Determine the (X, Y) coordinate at the center of the cell enclosing the given text.  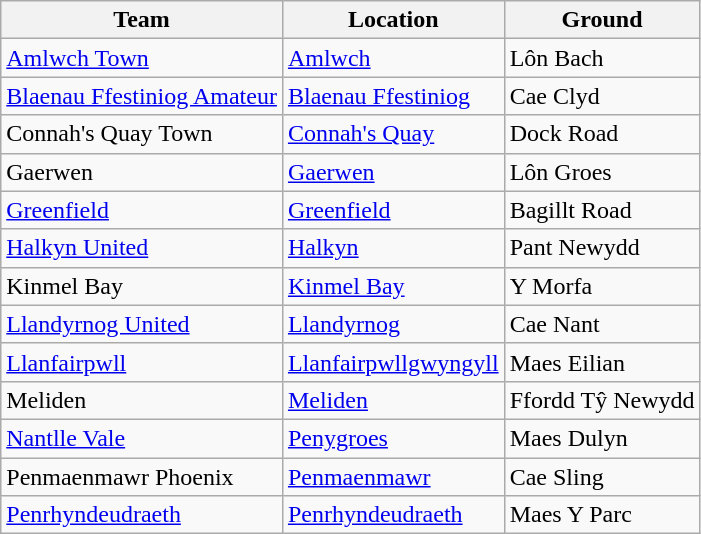
Amlwch (393, 58)
Maes Eilian (602, 362)
Pant Newydd (602, 248)
Connah's Quay Town (142, 134)
Blaenau Ffestiniog Amateur (142, 96)
Cae Clyd (602, 96)
Y Morfa (602, 286)
Penygroes (393, 438)
Llanfairpwllgwyngyll (393, 362)
Ffordd Tŷ Newydd (602, 400)
Connah's Quay (393, 134)
Nantlle Vale (142, 438)
Penmaenmawr (393, 477)
Llanfairpwll (142, 362)
Penmaenmawr Phoenix (142, 477)
Lôn Groes (602, 172)
Halkyn United (142, 248)
Llandyrnog United (142, 324)
Cae Sling (602, 477)
Location (393, 20)
Amlwch Town (142, 58)
Team (142, 20)
Blaenau Ffestiniog (393, 96)
Maes Dulyn (602, 438)
Bagillt Road (602, 210)
Llandyrnog (393, 324)
Dock Road (602, 134)
Maes Y Parc (602, 515)
Ground (602, 20)
Cae Nant (602, 324)
Halkyn (393, 248)
Lôn Bach (602, 58)
